For the text-containing cell, return its midpoint in (x, y) coordinate format. 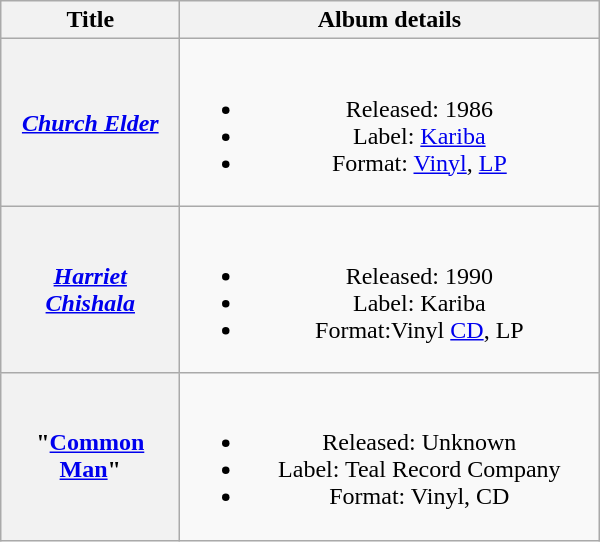
Album details (390, 20)
Harriet Chishala (90, 290)
Released: 1990Label: KaribaFormat:Vinyl CD, LP (390, 290)
"Common Man" (90, 456)
Released: UnknownLabel: Teal Record CompanyFormat: Vinyl, CD (390, 456)
Released: 1986Label: KaribaFormat: Vinyl, LP (390, 122)
Church Elder (90, 122)
Title (90, 20)
